From the cell containing the given text, extract its center point as (x, y) coordinate. 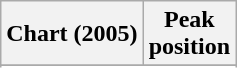
Chart (2005) (72, 34)
Peak position (189, 34)
